Capture the cell that displays the provided text and extract its [x, y] central coordinate. 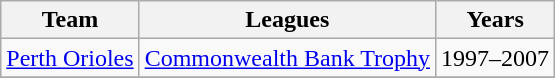
Leagues [287, 20]
Years [496, 20]
1997–2007 [496, 58]
Commonwealth Bank Trophy [287, 58]
Team [70, 20]
Perth Orioles [70, 58]
